Detect which cell encompasses the target text, then output its [X, Y] center coordinate. 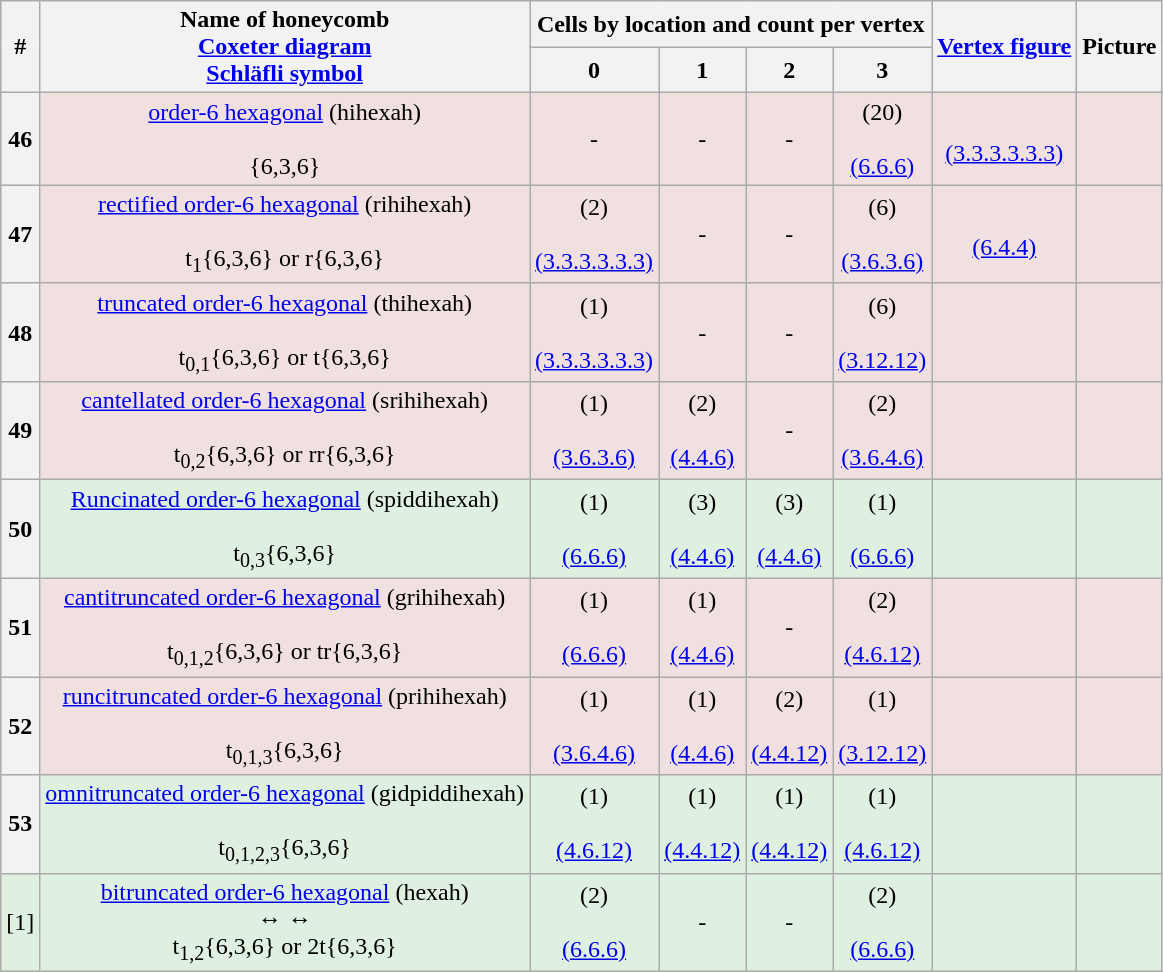
# [20, 47]
0 [594, 70]
runcitruncated order-6 hexagonal (prihihexah)t0,1,3{6,3,6} [285, 726]
Vertex figure [1004, 47]
(1)(3.6.3.6) [594, 431]
(3.3.3.3.3.3) [1004, 139]
(1)(3.6.4.6) [594, 726]
48 [20, 332]
1 [702, 70]
46 [20, 139]
(20) (6.6.6) [882, 139]
(2)(4.4.12) [790, 726]
(2)(4.6.12) [882, 627]
(1)(3.12.12) [882, 726]
(1)(3.3.3.3.3.3) [594, 332]
Name of honeycombCoxeter diagramSchläfli symbol [285, 47]
47 [20, 234]
bitruncated order-6 hexagonal (hexah) ↔ ↔ t1,2{6,3,6} or 2t{6,3,6} [285, 922]
omnitruncated order-6 hexagonal (gidpiddihexah)t0,1,2,3{6,3,6} [285, 824]
(2) (3.3.3.3.3.3) [594, 234]
Cells by location and count per vertex [731, 24]
cantitruncated order-6 hexagonal (grihihexah)t0,1,2{6,3,6} or tr{6,3,6} [285, 627]
51 [20, 627]
[1] [20, 922]
(6)(3.6.3.6) [882, 234]
rectified order-6 hexagonal (rihihexah)t1{6,3,6} or r{6,3,6} [285, 234]
order-6 hexagonal (hihexah){6,3,6} [285, 139]
Picture [1120, 47]
3 [882, 70]
49 [20, 431]
(6.4.4) [1004, 234]
(2)(4.4.6) [702, 431]
Runcinated order-6 hexagonal (spiddihexah)t0,3{6,3,6} [285, 529]
truncated order-6 hexagonal (thihexah)t0,1{6,3,6} or t{6,3,6} [285, 332]
50 [20, 529]
2 [790, 70]
(6)(3.12.12) [882, 332]
52 [20, 726]
cantellated order-6 hexagonal (srihihexah)t0,2{6,3,6} or rr{6,3,6} [285, 431]
(2)(3.6.4.6) [882, 431]
53 [20, 824]
